Extract the (X, Y) coordinate from the center of the cell holding the provided text.  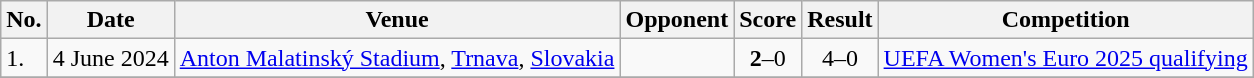
Result (840, 20)
Competition (1066, 20)
Anton Malatinský Stadium, Trnava, Slovakia (397, 58)
1. (24, 58)
Venue (397, 20)
4–0 (840, 58)
No. (24, 20)
Score (768, 20)
UEFA Women's Euro 2025 qualifying (1066, 58)
Date (110, 20)
2–0 (768, 58)
4 June 2024 (110, 58)
Opponent (677, 20)
